Detect which cell encompasses the target text, then output its (x, y) center coordinate. 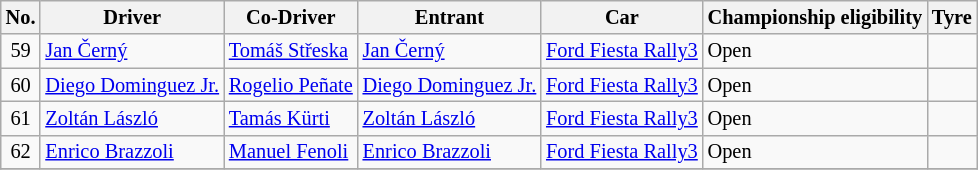
No. (21, 17)
59 (21, 51)
Co-Driver (291, 17)
Tamás Kürti (291, 118)
Rogelio Peñate (291, 85)
61 (21, 118)
Car (622, 17)
Tyre (952, 17)
Driver (132, 17)
Entrant (450, 17)
Championship eligibility (815, 17)
Manuel Fenoli (291, 152)
Tomáš Střeska (291, 51)
60 (21, 85)
62 (21, 152)
